Identify which cell holds the provided text, then report its (x, y) central coordinate. 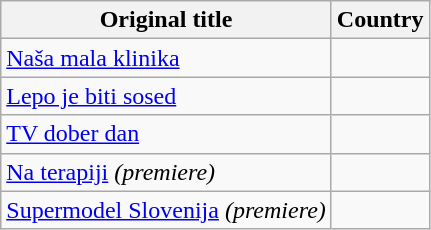
TV dober dan (166, 134)
Naša mala klinika (166, 58)
Country (380, 20)
Na terapiji (premiere) (166, 172)
Original title (166, 20)
Supermodel Slovenija (premiere) (166, 210)
Lepo je biti sosed (166, 96)
